Locate the cell with the specified text and output its [x, y] center coordinate. 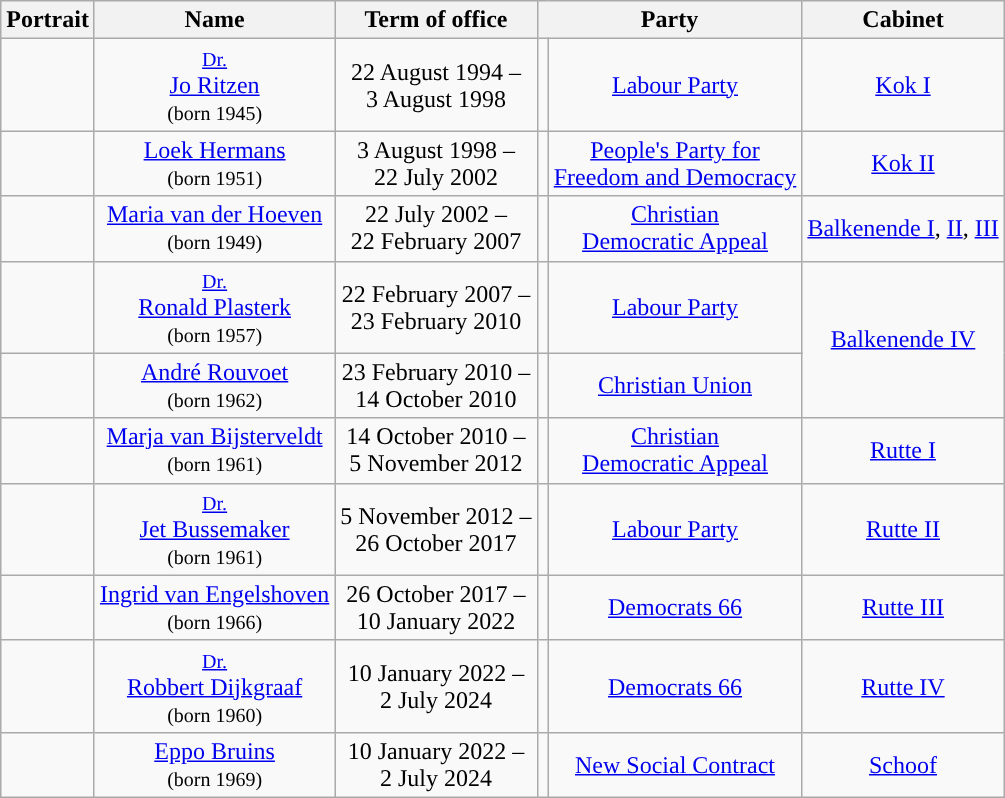
Party [670, 20]
Rutte II [903, 529]
Kok I [903, 85]
22 August 1994 – 3 August 1998 [436, 85]
5 November 2012 – 26 October 2017 [436, 529]
Eppo Bruins (born 1969) [214, 764]
Dr. Robbert Dijkgraaf (born 1960) [214, 686]
Term of office [436, 20]
3 August 1998 – 22 July 2002 [436, 164]
Schoof [903, 764]
Kok II [903, 164]
André Rouvoet (born 1962) [214, 386]
Ingrid van Engelshoven (born 1966) [214, 608]
26 October 2017 – 10 January 2022 [436, 608]
People's Party for Freedom and Democracy [675, 164]
Maria van der Hoeven (born 1949) [214, 228]
Dr. Jet Bussemaker (born 1961) [214, 529]
Rutte IV [903, 686]
Portrait [48, 20]
Dr. Ronald Plasterk (born 1957) [214, 307]
Name [214, 20]
22 July 2002 – 22 February 2007 [436, 228]
New Social Contract [675, 764]
Rutte III [903, 608]
Dr. Jo Ritzen (born 1945) [214, 85]
Christian Union [675, 386]
22 February 2007 – 23 February 2010 [436, 307]
Loek Hermans (born 1951) [214, 164]
Marja van Bijsterveldt (born 1961) [214, 450]
Balkenende I, II, III [903, 228]
Cabinet [903, 20]
Rutte I [903, 450]
Balkenende IV [903, 340]
23 February 2010 – 14 October 2010 [436, 386]
14 October 2010 – 5 November 2012 [436, 450]
